Detect which cell encompasses the target text, then output its [x, y] center coordinate. 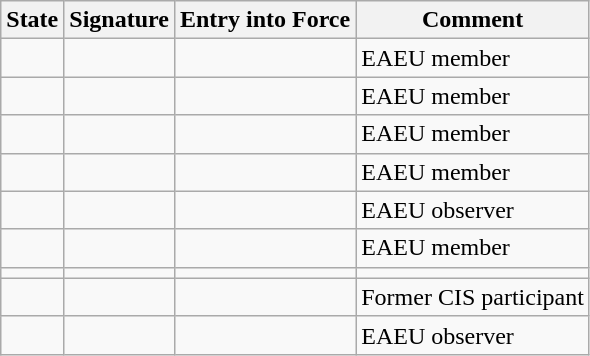
Entry into Force [264, 20]
Signature [120, 20]
Comment [473, 20]
Former CIS participant [473, 297]
State [32, 20]
